Capture the cell that displays the provided text and extract its [X, Y] central coordinate. 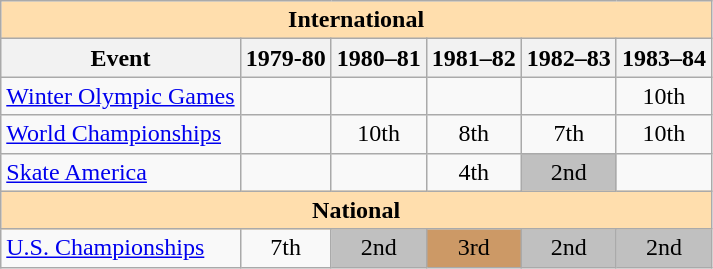
3rd [474, 248]
1981–82 [474, 58]
1982–83 [568, 58]
World Championships [120, 134]
U.S. Championships [120, 248]
4th [474, 172]
International [356, 20]
1983–84 [664, 58]
1980–81 [378, 58]
Winter Olympic Games [120, 96]
Skate America [120, 172]
Event [120, 58]
National [356, 210]
8th [474, 134]
1979-80 [286, 58]
